Extract the (X, Y) coordinate from the center of the cell holding the provided text.  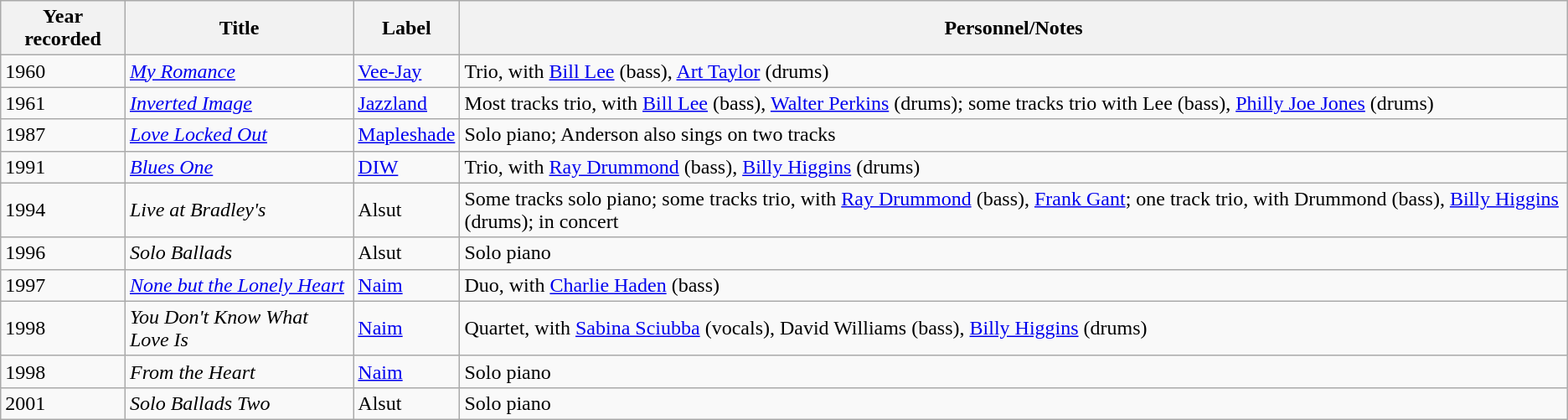
You Don't Know What Love Is (239, 329)
Duo, with Charlie Haden (bass) (1014, 285)
From the Heart (239, 371)
Love Locked Out (239, 135)
Personnel/Notes (1014, 29)
Trio, with Bill Lee (bass), Art Taylor (drums) (1014, 71)
1987 (64, 135)
Solo piano; Anderson also sings on two tracks (1014, 135)
Vee-Jay (407, 71)
Solo Ballads (239, 253)
DIW (407, 167)
Most tracks trio, with Bill Lee (bass), Walter Perkins (drums); some tracks trio with Lee (bass), Philly Joe Jones (drums) (1014, 103)
1994 (64, 210)
Mapleshade (407, 135)
1991 (64, 167)
Live at Bradley's (239, 210)
Title (239, 29)
Inverted Image (239, 103)
None but the Lonely Heart (239, 285)
Solo Ballads Two (239, 403)
Quartet, with Sabina Sciubba (vocals), David Williams (bass), Billy Higgins (drums) (1014, 329)
1961 (64, 103)
1996 (64, 253)
My Romance (239, 71)
Label (407, 29)
Jazzland (407, 103)
Blues One (239, 167)
1997 (64, 285)
2001 (64, 403)
Trio, with Ray Drummond (bass), Billy Higgins (drums) (1014, 167)
Year recorded (64, 29)
1960 (64, 71)
